Determine the [x, y] coordinate at the center of the cell enclosing the given text.  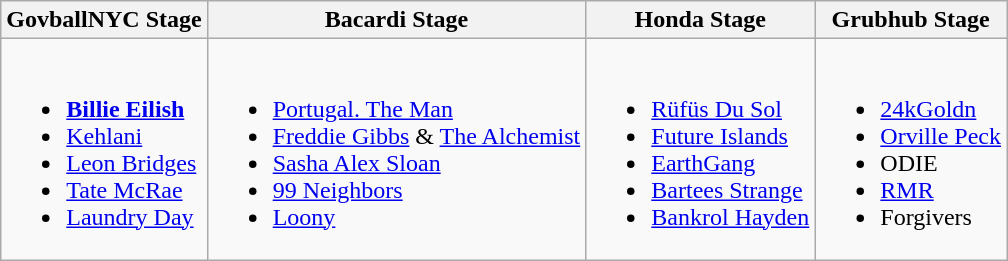
Portugal. The ManFreddie Gibbs & The AlchemistSasha Alex Sloan99 NeighborsLoony [396, 150]
Rüfüs Du SolFuture IslandsEarthGangBartees StrangeBankrol Hayden [700, 150]
Grubhub Stage [911, 20]
24kGoldnOrville PeckODIERMRForgivers [911, 150]
Bacardi Stage [396, 20]
Billie EilishKehlaniLeon BridgesTate McRaeLaundry Day [104, 150]
Honda Stage [700, 20]
GovballNYC Stage [104, 20]
